From the cell containing the given text, extract its center point as [x, y] coordinate. 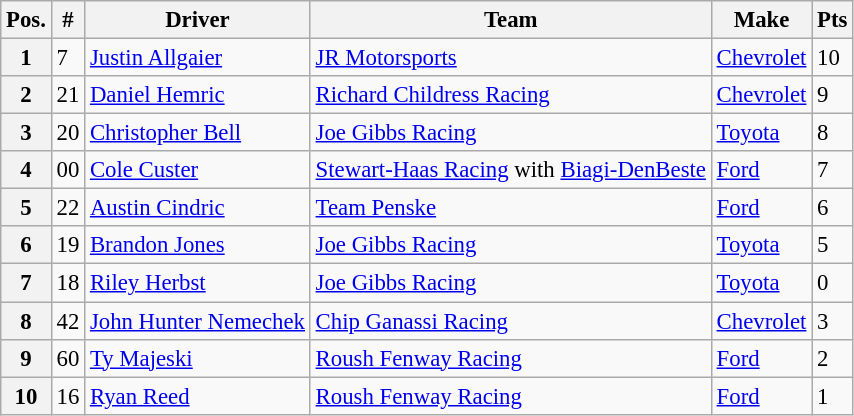
21 [68, 95]
Brandon Jones [198, 245]
John Hunter Nemechek [198, 321]
Austin Cindric [198, 208]
Cole Custer [198, 170]
# [68, 20]
Daniel Hemric [198, 95]
4 [26, 170]
0 [832, 283]
Chip Ganassi Racing [510, 321]
Team Penske [510, 208]
00 [68, 170]
Stewart-Haas Racing with Biagi-DenBeste [510, 170]
Make [761, 20]
19 [68, 245]
60 [68, 358]
Pos. [26, 20]
Driver [198, 20]
Riley Herbst [198, 283]
Pts [832, 20]
Christopher Bell [198, 133]
JR Motorsports [510, 58]
16 [68, 396]
Justin Allgaier [198, 58]
Richard Childress Racing [510, 95]
22 [68, 208]
20 [68, 133]
42 [68, 321]
Ty Majeski [198, 358]
18 [68, 283]
Team [510, 20]
Ryan Reed [198, 396]
